Locate the cell with the specified text and output its (x, y) center coordinate. 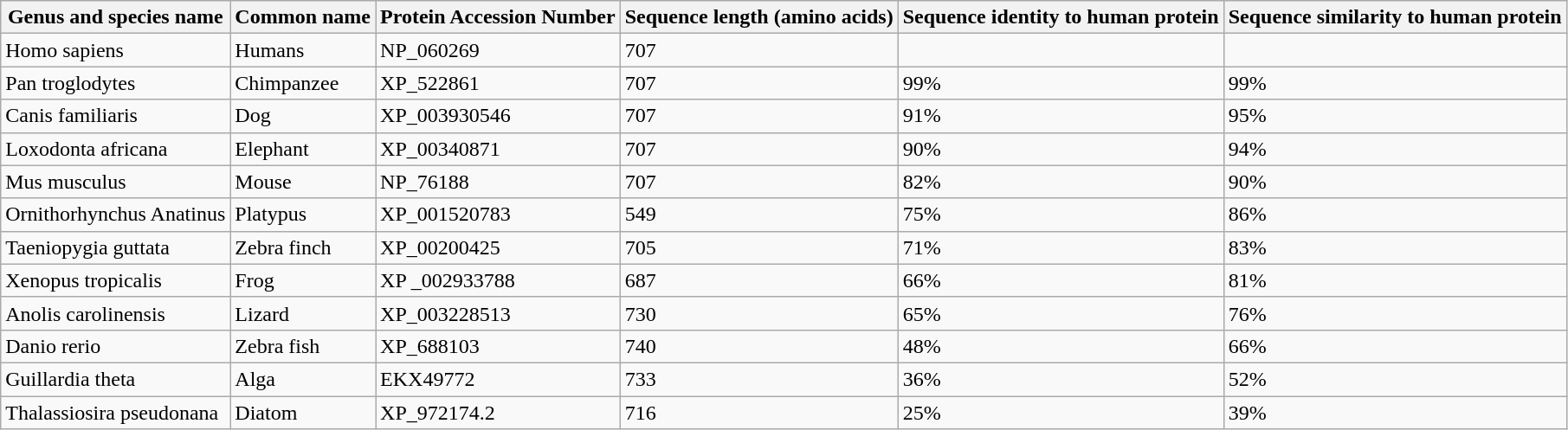
716 (758, 413)
36% (1061, 379)
NP_060269 (499, 50)
Canis familiaris (116, 116)
Homo sapiens (116, 50)
95% (1395, 116)
EKX49772 (499, 379)
82% (1061, 182)
83% (1395, 247)
XP_003228513 (499, 313)
Sequence identity to human protein (1061, 17)
Sequence length (amino acids) (758, 17)
94% (1395, 149)
86% (1395, 215)
XP_003930546 (499, 116)
XP _002933788 (499, 280)
733 (758, 379)
71% (1061, 247)
Xenopus tropicalis (116, 280)
76% (1395, 313)
52% (1395, 379)
Alga (303, 379)
Humans (303, 50)
730 (758, 313)
Zebra fish (303, 346)
Mouse (303, 182)
Common name (303, 17)
Protein Accession Number (499, 17)
687 (758, 280)
48% (1061, 346)
Platypus (303, 215)
81% (1395, 280)
549 (758, 215)
91% (1061, 116)
39% (1395, 413)
25% (1061, 413)
Guillardia theta (116, 379)
Diatom (303, 413)
Thalassiosira pseudonana (116, 413)
Pan troglodytes (116, 83)
Genus and species name (116, 17)
XP_001520783 (499, 215)
NP_76188 (499, 182)
Ornithorhynchus Anatinus (116, 215)
Zebra finch (303, 247)
Chimpanzee (303, 83)
740 (758, 346)
Taeniopygia guttata (116, 247)
Loxodonta africana (116, 149)
XP_522861 (499, 83)
Lizard (303, 313)
XP_688103 (499, 346)
XP_00340871 (499, 149)
Dog (303, 116)
Mus musculus (116, 182)
Anolis carolinensis (116, 313)
Sequence similarity to human protein (1395, 17)
Danio rerio (116, 346)
705 (758, 247)
75% (1061, 215)
Frog (303, 280)
XP_00200425 (499, 247)
XP_972174.2 (499, 413)
Elephant (303, 149)
65% (1061, 313)
